Scan for the cell matching the given text and deliver its (X, Y) coordinate at center. 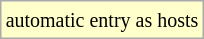
automatic entry as hosts (102, 20)
